Return the (X, Y) coordinate for the center point of the cell that contains the specified text.  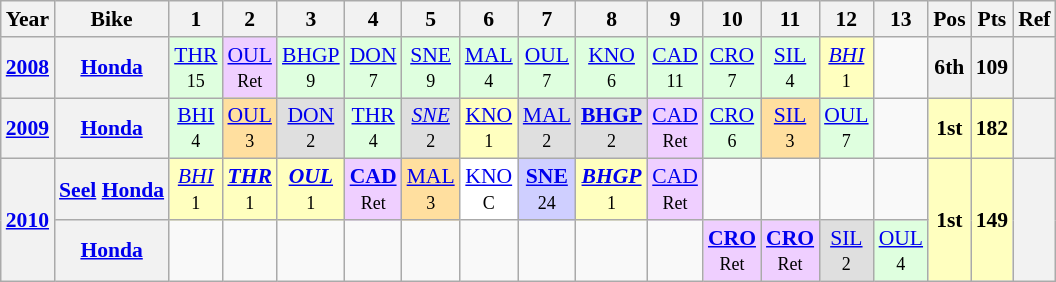
2010 (28, 220)
KNOC (489, 190)
OUL1 (311, 190)
2009 (28, 128)
SIL3 (790, 128)
Pos (950, 19)
SIL2 (846, 250)
KNO6 (612, 68)
BHI4 (196, 128)
Year (28, 19)
Ref (1034, 19)
OUL3 (250, 128)
SNE9 (431, 68)
5 (431, 19)
CRO7 (732, 68)
109 (992, 68)
13 (901, 19)
THR15 (196, 68)
1 (196, 19)
149 (992, 220)
Bike (112, 19)
BHGP9 (311, 68)
10 (732, 19)
SNE24 (547, 190)
DON2 (311, 128)
DON7 (374, 68)
Seel Honda (112, 190)
BHGP1 (612, 190)
MAL2 (547, 128)
3 (311, 19)
SNE2 (431, 128)
12 (846, 19)
CAD11 (675, 68)
MAL3 (431, 190)
6 (489, 19)
OULRet (250, 68)
9 (675, 19)
KNO1 (489, 128)
OUL4 (901, 250)
8 (612, 19)
2008 (28, 68)
BHGP2 (612, 128)
6th (950, 68)
SIL4 (790, 68)
11 (790, 19)
182 (992, 128)
2 (250, 19)
THR4 (374, 128)
Pts (992, 19)
7 (547, 19)
4 (374, 19)
MAL4 (489, 68)
THR1 (250, 190)
CRO6 (732, 128)
